Find where the given text appears and provide that cell's center as (x, y) coordinate. 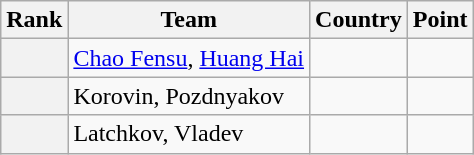
Latchkov, Vladev (189, 134)
Chao Fensu, Huang Hai (189, 58)
Country (359, 20)
Point (440, 20)
Korovin, Pozdnyakov (189, 96)
Rank (34, 20)
Team (189, 20)
